Pinpoint the cell where the given text exists, returning its [x, y] midpoint coordinate. 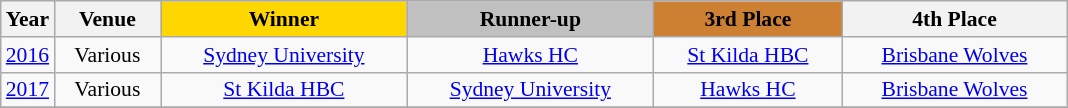
3rd Place [748, 19]
2016 [28, 55]
Runner-up [530, 19]
Venue [108, 19]
Year [28, 19]
Winner [284, 19]
2017 [28, 90]
4th Place [954, 19]
